Determine the (X, Y) coordinate at the center of the cell enclosing the given text.  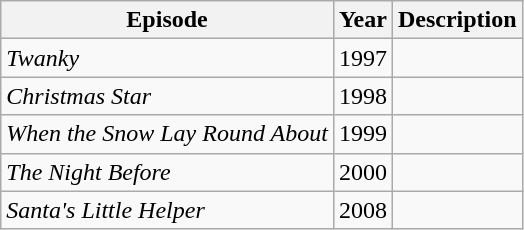
Santa's Little Helper (168, 210)
1997 (362, 58)
Year (362, 20)
When the Snow Lay Round About (168, 134)
1998 (362, 96)
The Night Before (168, 172)
Description (457, 20)
2008 (362, 210)
Episode (168, 20)
2000 (362, 172)
Christmas Star (168, 96)
Twanky (168, 58)
1999 (362, 134)
